Identify which cell holds the provided text, then report its [X, Y] central coordinate. 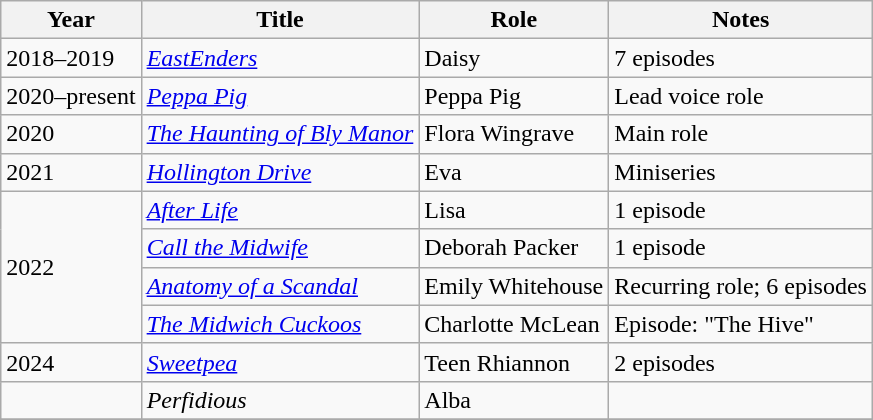
Anatomy of a Scandal [280, 286]
7 episodes [741, 58]
Deborah Packer [514, 248]
Lead voice role [741, 96]
Role [514, 20]
2024 [71, 362]
2018–2019 [71, 58]
2020 [71, 134]
Lisa [514, 210]
Main role [741, 134]
Miniseries [741, 172]
Episode: "The Hive" [741, 324]
Charlotte McLean [514, 324]
Flora Wingrave [514, 134]
2 episodes [741, 362]
Daisy [514, 58]
Emily Whitehouse [514, 286]
Perfidious [280, 400]
The Midwich Cuckoos [280, 324]
Alba [514, 400]
Title [280, 20]
Teen Rhiannon [514, 362]
2020–present [71, 96]
Sweetpea [280, 362]
Year [71, 20]
Eva [514, 172]
2022 [71, 267]
EastEnders [280, 58]
Call the Midwife [280, 248]
Recurring role; 6 episodes [741, 286]
The Haunting of Bly Manor [280, 134]
After Life [280, 210]
2021 [71, 172]
Hollington Drive [280, 172]
Notes [741, 20]
